Scan for the cell matching the given text and deliver its (X, Y) coordinate at center. 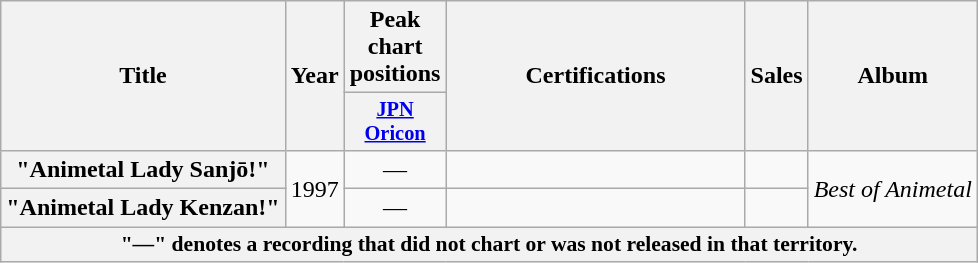
Best of Animetal (892, 188)
"Animetal Lady Kenzan!" (143, 208)
Year (314, 76)
1997 (314, 188)
Peak chart positions (395, 47)
Sales (776, 76)
Album (892, 76)
JPNOricon (395, 122)
Title (143, 76)
"—" denotes a recording that did not chart or was not released in that territory. (490, 245)
Certifications (596, 76)
"Animetal Lady Sanjō!" (143, 169)
